From the cell containing the given text, extract its center point as [x, y] coordinate. 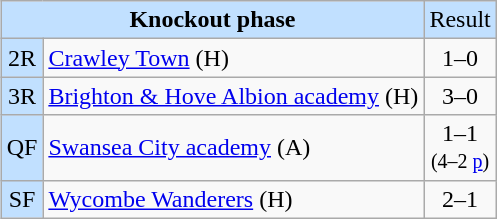
Brighton & Hove Albion academy (H) [234, 96]
Swansea City academy (A) [234, 148]
QF [22, 148]
1–0 [460, 58]
2R [22, 58]
SF [22, 199]
Crawley Town (H) [234, 58]
Knockout phase [212, 20]
2–1 [460, 199]
1–1(4–2 p) [460, 148]
3R [22, 96]
Wycombe Wanderers (H) [234, 199]
Result [460, 20]
3–0 [460, 96]
